Output the [x, y] coordinate of the center of the cell containing the given text.  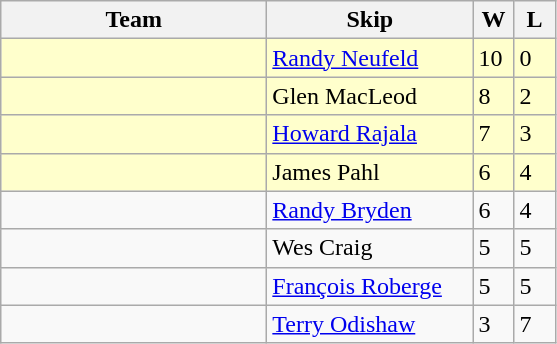
Wes Craig [370, 248]
Glen MacLeod [370, 96]
8 [494, 96]
Randy Bryden [370, 210]
James Pahl [370, 172]
Skip [370, 20]
L [534, 20]
Team [134, 20]
2 [534, 96]
W [494, 20]
François Roberge [370, 286]
0 [534, 58]
Randy Neufeld [370, 58]
Terry Odishaw [370, 324]
Howard Rajala [370, 134]
10 [494, 58]
